Capture the cell that displays the provided text and extract its [x, y] central coordinate. 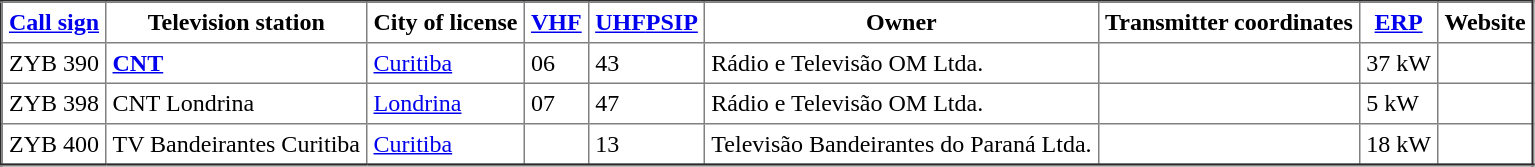
TV Bandeirantes Curitiba [236, 144]
CNT Londrina [236, 103]
ZYB 398 [54, 103]
Call sign [54, 22]
Website [1486, 22]
ZYB 400 [54, 144]
Television station [236, 22]
Transmitter coordinates [1228, 22]
06 [556, 63]
43 [646, 63]
47 [646, 103]
ERP [1399, 22]
VHF [556, 22]
Owner [902, 22]
City of license [446, 22]
37 kW [1399, 63]
CNT [236, 63]
UHFPSIP [646, 22]
5 kW [1399, 103]
Televisão Bandeirantes do Paraná Ltda. [902, 144]
Londrina [446, 103]
ZYB 390 [54, 63]
07 [556, 103]
18 kW [1399, 144]
13 [646, 144]
